Find where the given text appears and provide that cell's center as [X, Y] coordinate. 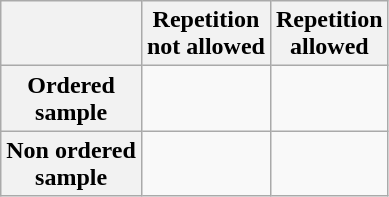
Repetitionnot allowed [206, 34]
Repetitionallowed [329, 34]
Non orderedsample [72, 164]
Orderedsample [72, 98]
